Return [X, Y] of the center of cell containing provided text 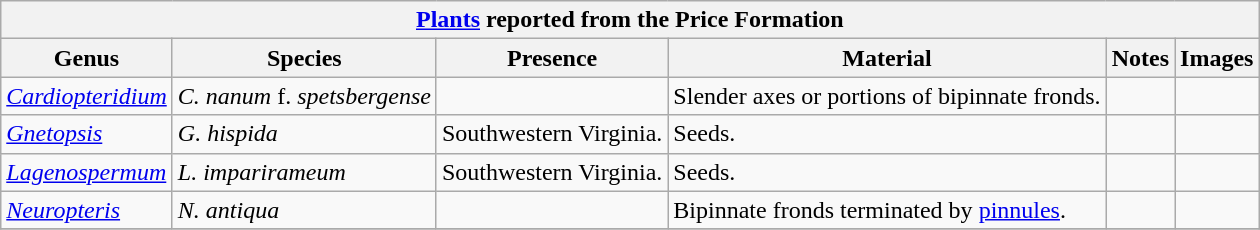
Slender axes or portions of bipinnate fronds. [887, 96]
Species [304, 58]
Plants reported from the Price Formation [630, 20]
Neuropteris [87, 210]
N. antiqua [304, 210]
Genus [87, 58]
Presence [552, 58]
Images [1217, 58]
G. hispida [304, 134]
Cardiopteridium [87, 96]
Lagenospermum [87, 172]
L. imparirameum [304, 172]
Notes [1140, 58]
Bipinnate fronds terminated by pinnules. [887, 210]
Gnetopsis [87, 134]
C. nanum f. spetsbergense [304, 96]
Material [887, 58]
